From the cell containing the given text, extract its center point as [X, Y] coordinate. 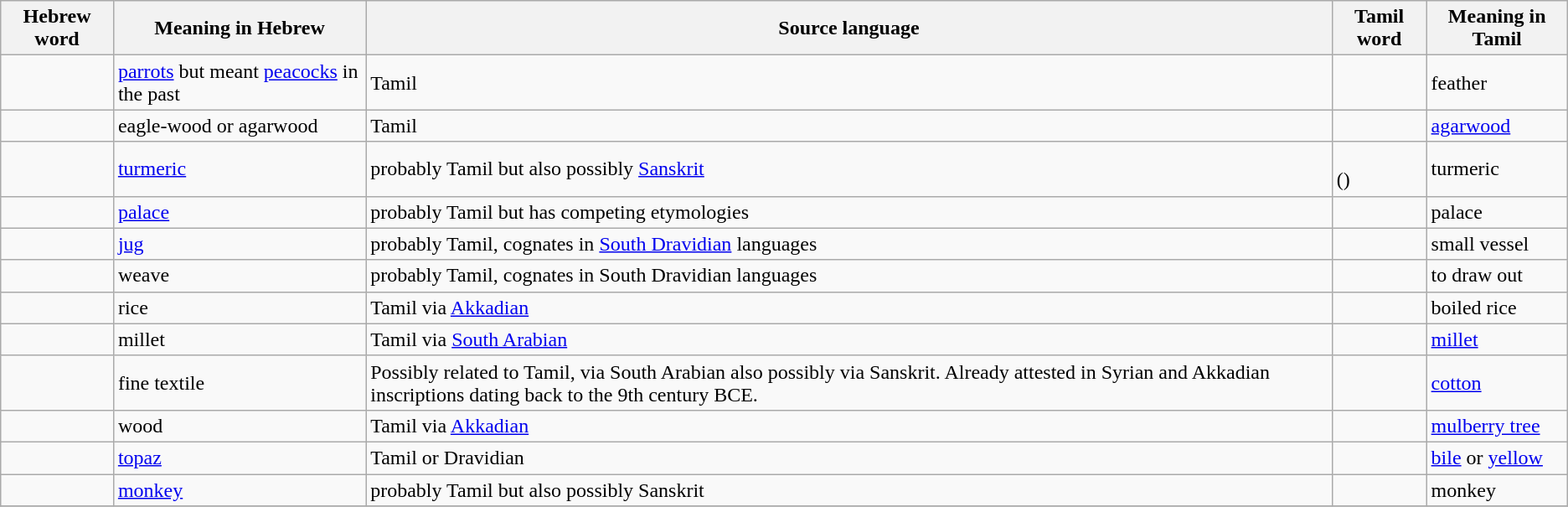
jug [240, 244]
rice [240, 308]
() [1379, 169]
Source language [849, 28]
boiled rice [1497, 308]
bile or yellow [1497, 458]
probably Tamil but has competing etymologies [849, 212]
cotton [1497, 382]
eagle-wood or agarwood [240, 126]
Meaning in Tamil [1497, 28]
Tamil via South Arabian [849, 339]
mulberry tree [1497, 426]
topaz [240, 458]
Hebrew word [57, 28]
fine textile [240, 382]
Meaning in Hebrew [240, 28]
small vessel [1497, 244]
weave [240, 276]
Tamil word [1379, 28]
feather [1497, 82]
parrots but meant peacocks in the past [240, 82]
wood [240, 426]
Tamil or Dravidian [849, 458]
to draw out [1497, 276]
agarwood [1497, 126]
